Find where the given text appears and provide that cell's center as [x, y] coordinate. 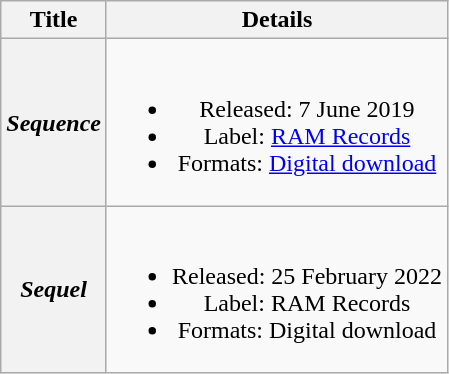
Sequel [54, 290]
Released: 7 June 2019Label: RAM RecordsFormats: Digital download [276, 122]
Sequence [54, 122]
Title [54, 20]
Released: 25 February 2022Label: RAM RecordsFormats: Digital download [276, 290]
Details [276, 20]
